Scan for the cell matching the given text and deliver its [x, y] coordinate at center. 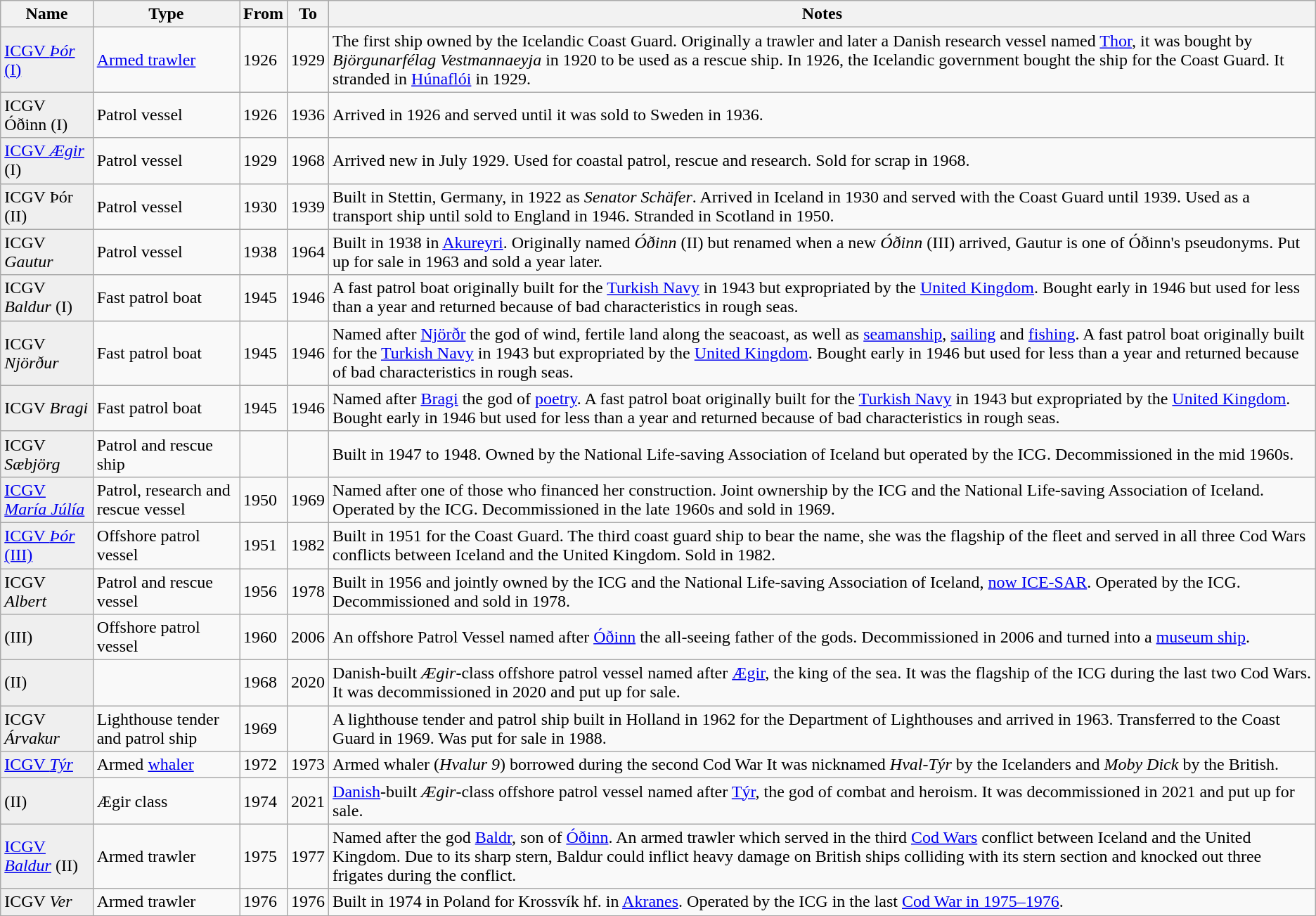
1978 [308, 591]
1956 [264, 591]
Danish-built Ægir-class offshore patrol vessel named after Týr, the god of combat and heroism. It was decommissioned in 2021 and put up for sale. [822, 801]
An offshore Patrol Vessel named after Óðinn the all-seeing father of the gods. Decommissioned in 2006 and turned into a museum ship. [822, 637]
ICGV Sæbjörg [46, 454]
Type [166, 14]
Arrived in 1926 and served until it was sold to Sweden in 1936. [822, 115]
Ægir class [166, 801]
1960 [264, 637]
2021 [308, 801]
ICGV Albert [46, 591]
Built in 1947 to 1948. Owned by the National Life-saving Association of Iceland but operated by the ICG. Decommissioned in the mid 1960s. [822, 454]
ICGV Njörður [46, 353]
ICGV Baldur (II) [46, 856]
1951 [264, 546]
ICGV Þór (I) [46, 60]
ICGV Ægir (I) [46, 160]
Armed whaler (Hvalur 9) borrowed during the second Cod War It was nicknamed Hval-Týr by the Icelanders and Moby Dick by the British. [822, 765]
Patrol and rescue ship [166, 454]
ICGV María Júlía [46, 499]
ICGV Bragi [46, 408]
2020 [308, 683]
(III) [46, 637]
1982 [308, 546]
1950 [264, 499]
1930 [264, 207]
Notes [822, 14]
From [264, 14]
1964 [308, 252]
2006 [308, 637]
1938 [264, 252]
ICGV Gautur [46, 252]
Armed whaler [166, 765]
1977 [308, 856]
1974 [264, 801]
ICGV Ver [46, 902]
ICGV Árvakur [46, 728]
Arrived new in July 1929. Used for coastal patrol, rescue and research. Sold for scrap in 1968. [822, 160]
1936 [308, 115]
1972 [264, 765]
1973 [308, 765]
ICGV Týr [46, 765]
1939 [308, 207]
Built in 1974 in Poland for Krossvík hf. in Akranes. Operated by the ICG in the last Cod War in 1975–1976. [822, 902]
ICGV Þór (II) [46, 207]
ICGV Þór (III) [46, 546]
To [308, 14]
Patrol, research and rescue vessel [166, 499]
1975 [264, 856]
Patrol and rescue vessel [166, 591]
Name [46, 14]
ICGV Óðinn (I) [46, 115]
ICGV Baldur (I) [46, 298]
Lighthouse tender and patrol ship [166, 728]
